From the cell containing the given text, extract its center point as (X, Y) coordinate. 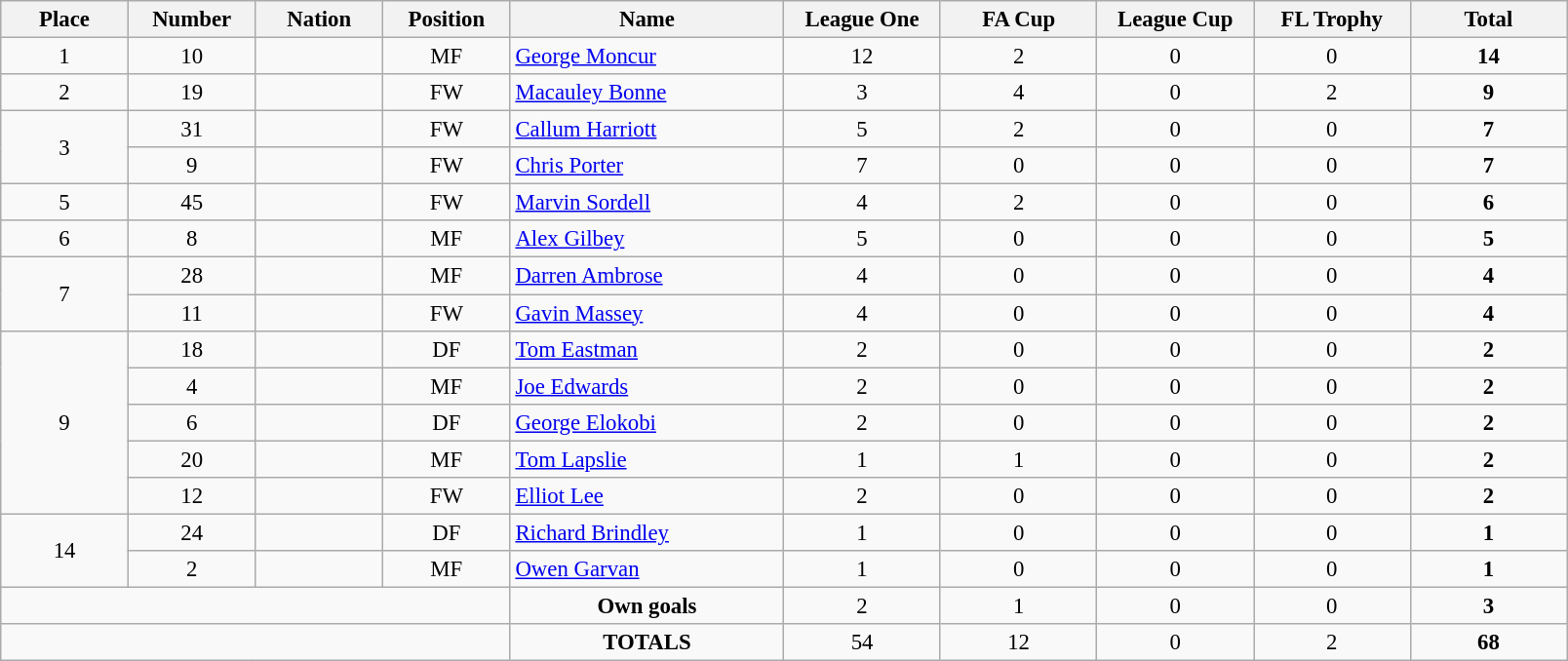
8 (191, 239)
Number (191, 19)
28 (191, 276)
Gavin Massey (647, 313)
20 (191, 459)
Chris Porter (647, 166)
George Moncur (647, 57)
Alex Gilbey (647, 239)
19 (191, 93)
Name (647, 19)
Macauley Bonne (647, 93)
68 (1488, 642)
FL Trophy (1332, 19)
Marvin Sordell (647, 203)
Position (447, 19)
George Elokobi (647, 422)
24 (191, 532)
Own goals (647, 605)
Elliot Lee (647, 496)
45 (191, 203)
18 (191, 349)
Callum Harriott (647, 130)
Joe Edwards (647, 386)
Tom Eastman (647, 349)
Tom Lapslie (647, 459)
Nation (320, 19)
League Cup (1176, 19)
10 (191, 57)
League One (862, 19)
Darren Ambrose (647, 276)
11 (191, 313)
54 (862, 642)
TOTALS (647, 642)
FA Cup (1018, 19)
Richard Brindley (647, 532)
Owen Garvan (647, 569)
31 (191, 130)
Total (1488, 19)
Place (64, 19)
